Capture the cell that displays the provided text and extract its [X, Y] central coordinate. 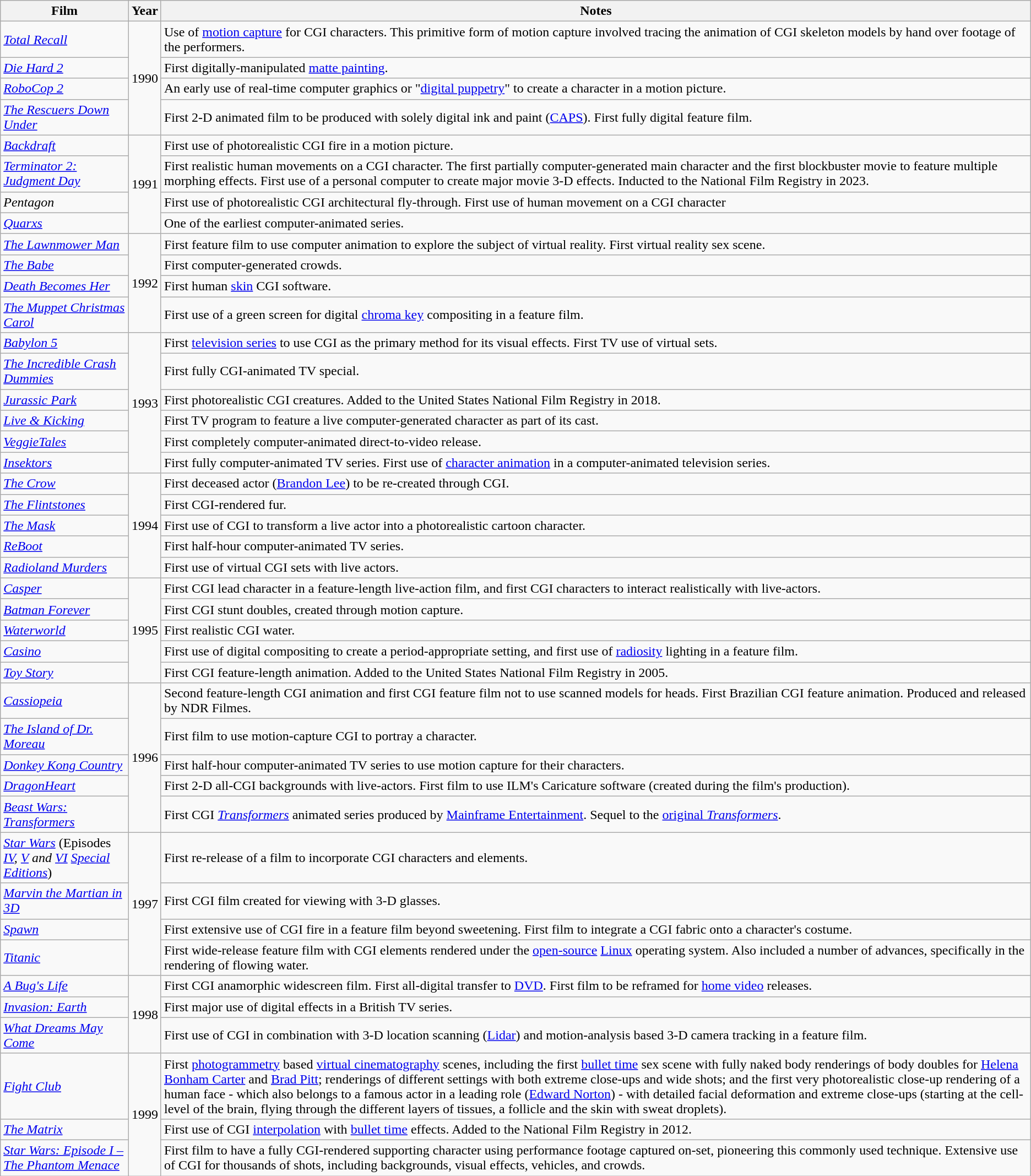
Babylon 5 [65, 343]
Donkey Kong Country [65, 765]
Batman Forever [65, 609]
Beast Wars: Transformers [65, 814]
First CGI feature-length animation. Added to the United States National Film Registry in 2005. [596, 673]
1993 [144, 403]
First realistic CGI water. [596, 630]
The Mask [65, 525]
Toy Story [65, 673]
First CGI lead character in a feature-length live-action film, and first CGI characters to interact realistically with live-actors. [596, 588]
1990 [144, 78]
First re-release of a film to incorporate CGI characters and elements. [596, 858]
Notes [596, 11]
1992 [144, 283]
VeggieTales [65, 442]
What Dreams May Come [65, 1036]
First television series to use CGI as the primary method for its visual effects. First TV use of virtual sets. [596, 343]
Radioland Murders [65, 567]
ReBoot [65, 546]
Insektors [65, 463]
First use of photorealistic CGI fire in a motion picture. [596, 145]
Cassiopeia [65, 701]
First CGI Transformers animated series produced by Mainframe Entertainment. Sequel to the original Transformers. [596, 814]
First use of digital compositing to create a period-appropriate setting, and first use of radiosity lighting in a feature film. [596, 651]
DragonHeart [65, 786]
Star Wars: Episode I – The Phantom Menace [65, 1158]
First extensive use of CGI fire in a feature film beyond sweetening. First film to integrate a CGI fabric onto a character's costume. [596, 929]
Titanic [65, 957]
Star Wars (Episodes IV, V and VI Special Editions) [65, 858]
Death Becomes Her [65, 286]
The Matrix [65, 1129]
First CGI anamorphic widescreen film. First all-digital transfer to DVD. First film to be reframed for home video releases. [596, 986]
An early use of real-time computer graphics or "digital puppetry" to create a character in a motion picture. [596, 89]
Live & Kicking [65, 421]
The Babe [65, 265]
First CGI-rendered fur. [596, 505]
Die Hard 2 [65, 68]
Year [144, 11]
1991 [144, 184]
Pentagon [65, 202]
Marvin the Martian in 3D [65, 901]
First 2-D all-CGI backgrounds with live-actors. First film to use ILM's Caricature software (created during the film's production). [596, 786]
One of the earliest computer-animated series. [596, 223]
Quarxs [65, 223]
A Bug's Life [65, 986]
Casper [65, 588]
1998 [144, 1015]
Total Recall [65, 40]
1996 [144, 758]
Casino [65, 651]
First deceased actor (Brandon Lee) to be re-created through CGI. [596, 484]
Waterworld [65, 630]
First half-hour computer-animated TV series. [596, 546]
Fight Club [65, 1086]
First major use of digital effects in a British TV series. [596, 1007]
First use of photorealistic CGI architectural fly-through. First use of human movement on a CGI character [596, 202]
1995 [144, 630]
RoboCop 2 [65, 89]
Film [65, 11]
First film to use motion-capture CGI to portray a character. [596, 737]
First completely computer-animated direct-to-video release. [596, 442]
First use of CGI interpolation with bullet time effects. Added to the National Film Registry in 2012. [596, 1129]
1994 [144, 525]
First fully computer-animated TV series. First use of character animation in a computer-animated television series. [596, 463]
First computer-generated crowds. [596, 265]
First TV program to feature a live computer-generated character as part of its cast. [596, 421]
The Crow [65, 484]
First use of a green screen for digital chroma key compositing in a feature film. [596, 314]
Backdraft [65, 145]
First photorealistic CGI creatures. Added to the United States National Film Registry in 2018. [596, 400]
The Muppet Christmas Carol [65, 314]
The Rescuers Down Under [65, 117]
First use of virtual CGI sets with live actors. [596, 567]
Spawn [65, 929]
The Lawnmower Man [65, 244]
First fully CGI-animated TV special. [596, 371]
First feature film to use computer animation to explore the subject of virtual reality. First virtual reality sex scene. [596, 244]
The Incredible Crash Dummies [65, 371]
First CGI stunt doubles, created through motion capture. [596, 609]
First human skin CGI software. [596, 286]
First CGI film created for viewing with 3-D glasses. [596, 901]
The Flintstones [65, 505]
Jurassic Park [65, 400]
First use of CGI to transform a live actor into a photorealistic cartoon character. [596, 525]
First digitally-manipulated matte painting. [596, 68]
First half-hour computer-animated TV series to use motion capture for their characters. [596, 765]
The Island of Dr. Moreau [65, 737]
1999 [144, 1114]
First 2-D animated film to be produced with solely digital ink and paint (CAPS). First fully digital feature film. [596, 117]
Invasion: Earth [65, 1007]
First use of CGI in combination with 3-D location scanning (Lidar) and motion-analysis based 3-D camera tracking in a feature film. [596, 1036]
Terminator 2: Judgment Day [65, 174]
1997 [144, 904]
